Determine the (X, Y) coordinate at the center of the cell enclosing the given text.  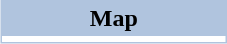
Map (114, 18)
